Detect which cell encompasses the target text, then output its (x, y) center coordinate. 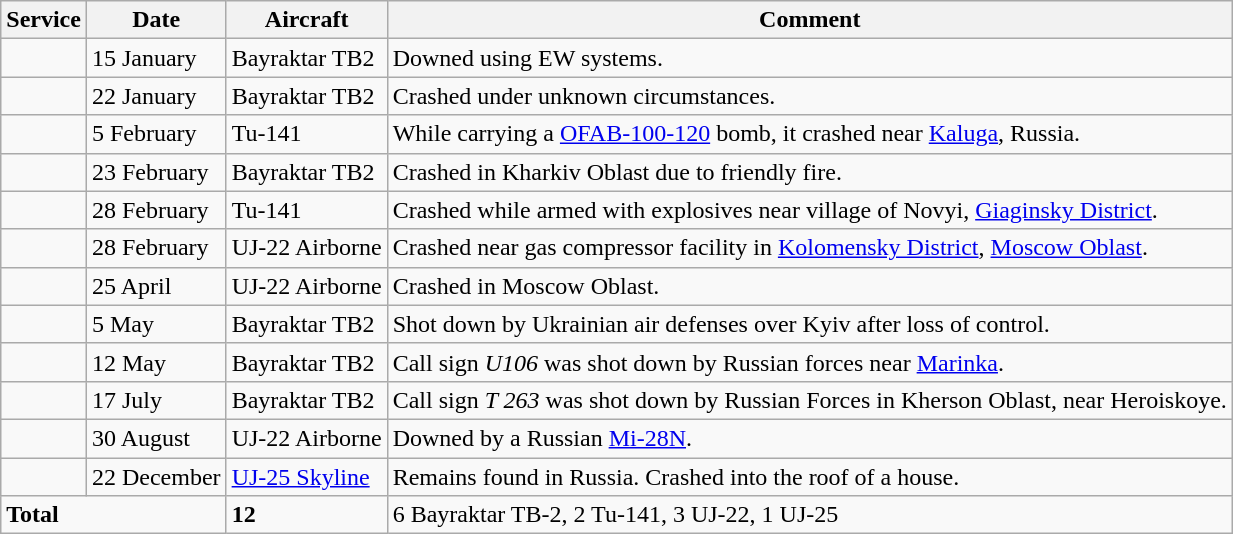
30 August (156, 438)
Service (44, 20)
5 February (156, 134)
5 May (156, 324)
Date (156, 20)
Comment (810, 20)
Remains found in Russia. Crashed into the roof of a house. (810, 477)
Crashed in Moscow Oblast. (810, 286)
While carrying a OFAB-100-120 bomb, it crashed near Kaluga, Russia. (810, 134)
Call sign U106 was shot down by Russian forces near Marinka. (810, 362)
15 January (156, 58)
12 May (156, 362)
Crashed near gas compressor facility in Kolomensky District, Moscow Oblast. (810, 248)
Call sign T 263 was shot down by Russian Forces in Kherson Oblast, near Heroiskoye. (810, 400)
17 July (156, 400)
23 February (156, 172)
12 (306, 515)
Crashed while armed with explosives near village of Novyi, Giaginsky District. (810, 210)
Aircraft (306, 20)
Shot down by Ukrainian air defenses over Kyiv after loss of control. (810, 324)
Crashed under unknown circumstances. (810, 96)
Downed by a Russian Mi-28N. (810, 438)
22 December (156, 477)
22 January (156, 96)
Total (114, 515)
Downed using EW systems. (810, 58)
Crashed in Kharkiv Oblast due to friendly fire. (810, 172)
6 Bayraktar TB-2, 2 Tu-141, 3 UJ-22, 1 UJ-25 (810, 515)
UJ-25 Skyline (306, 477)
25 April (156, 286)
